Output the (x, y) coordinate of the center of the cell containing the given text.  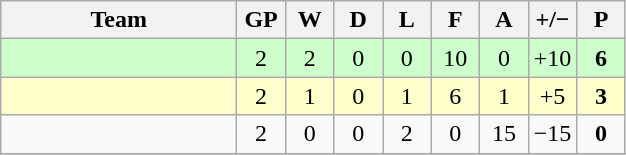
A (504, 20)
L (406, 20)
15 (504, 134)
W (310, 20)
D (358, 20)
GP (262, 20)
−15 (552, 134)
+10 (552, 58)
+5 (552, 96)
Team (119, 20)
10 (456, 58)
P (602, 20)
+/− (552, 20)
3 (602, 96)
F (456, 20)
